Return [X, Y] of the center of cell containing provided text 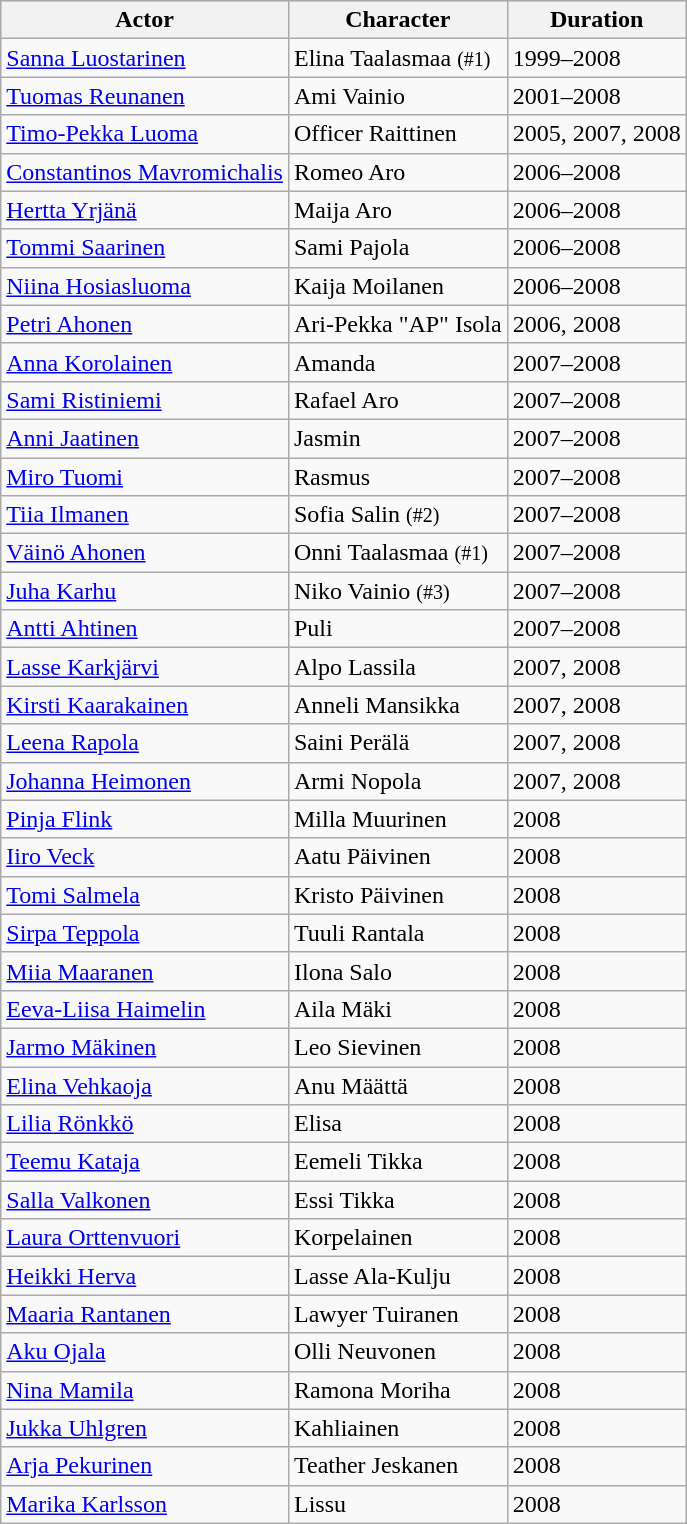
Timo-Pekka Luoma [145, 134]
Rafael Aro [398, 400]
Rasmus [398, 477]
Niina Hosiasluoma [145, 286]
Jukka Uhlgren [145, 1428]
Officer Raittinen [398, 134]
Essi Tikka [398, 1200]
Character [398, 20]
2001–2008 [596, 96]
Saini Perälä [398, 743]
Constantinos Mavromichalis [145, 172]
Anni Jaatinen [145, 438]
Kaija Moilanen [398, 286]
Korpelainen [398, 1238]
2005, 2007, 2008 [596, 134]
Lissu [398, 1504]
Teemu Kataja [145, 1162]
Lawyer Tuiranen [398, 1314]
Armi Nopola [398, 781]
Aila Mäki [398, 1009]
Lasse Karkjärvi [145, 667]
1999–2008 [596, 58]
Heikki Herva [145, 1276]
Petri Ahonen [145, 324]
Tommi Saarinen [145, 248]
Actor [145, 20]
Juha Karhu [145, 591]
Elina Taalasmaa (#1) [398, 58]
Niko Vainio (#3) [398, 591]
Nina Mamila [145, 1390]
Aku Ojala [145, 1352]
Amanda [398, 362]
Sofia Salin (#2) [398, 515]
Lilia Rönkkö [145, 1124]
Hertta Yrjänä [145, 210]
Iiro Veck [145, 857]
Sami Ristiniemi [145, 400]
Milla Muurinen [398, 819]
Pinja Flink [145, 819]
Laura Orttenvuori [145, 1238]
Jarmo Mäkinen [145, 1047]
Väinö Ahonen [145, 553]
Miro Tuomi [145, 477]
Kirsti Kaarakainen [145, 705]
Olli Neuvonen [398, 1352]
Leo Sievinen [398, 1047]
Kahliainen [398, 1428]
Miia Maaranen [145, 971]
Tomi Salmela [145, 895]
Ami Vainio [398, 96]
Marika Karlsson [145, 1504]
Teather Jeskanen [398, 1466]
Puli [398, 629]
Anneli Mansikka [398, 705]
Sami Pajola [398, 248]
Tuuli Rantala [398, 933]
Anu Määttä [398, 1085]
Duration [596, 20]
Elisa [398, 1124]
Onni Taalasmaa (#1) [398, 553]
Maaria Rantanen [145, 1314]
2006, 2008 [596, 324]
Aatu Päivinen [398, 857]
Tuomas Reunanen [145, 96]
Alpo Lassila [398, 667]
Lasse Ala-Kulju [398, 1276]
Antti Ahtinen [145, 629]
Maija Aro [398, 210]
Salla Valkonen [145, 1200]
Jasmin [398, 438]
Ari-Pekka "AP" Isola [398, 324]
Eemeli Tikka [398, 1162]
Tiia Ilmanen [145, 515]
Ilona Salo [398, 971]
Leena Rapola [145, 743]
Kristo Päivinen [398, 895]
Romeo Aro [398, 172]
Sanna Luostarinen [145, 58]
Eeva-Liisa Haimelin [145, 1009]
Anna Korolainen [145, 362]
Sirpa Teppola [145, 933]
Johanna Heimonen [145, 781]
Elina Vehkaoja [145, 1085]
Ramona Moriha [398, 1390]
Arja Pekurinen [145, 1466]
